Determine the (X, Y) coordinate at the center of the cell enclosing the given text.  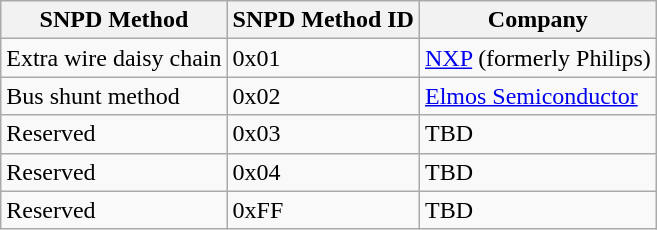
Extra wire daisy chain (114, 58)
0x03 (323, 134)
NXP (formerly Philips) (538, 58)
SNPD Method (114, 20)
SNPD Method ID (323, 20)
0xFF (323, 210)
Company (538, 20)
Elmos Semiconductor (538, 96)
0x01 (323, 58)
0x02 (323, 96)
Bus shunt method (114, 96)
0x04 (323, 172)
